Return the (x, y) coordinate for the center point of the cell that contains the specified text.  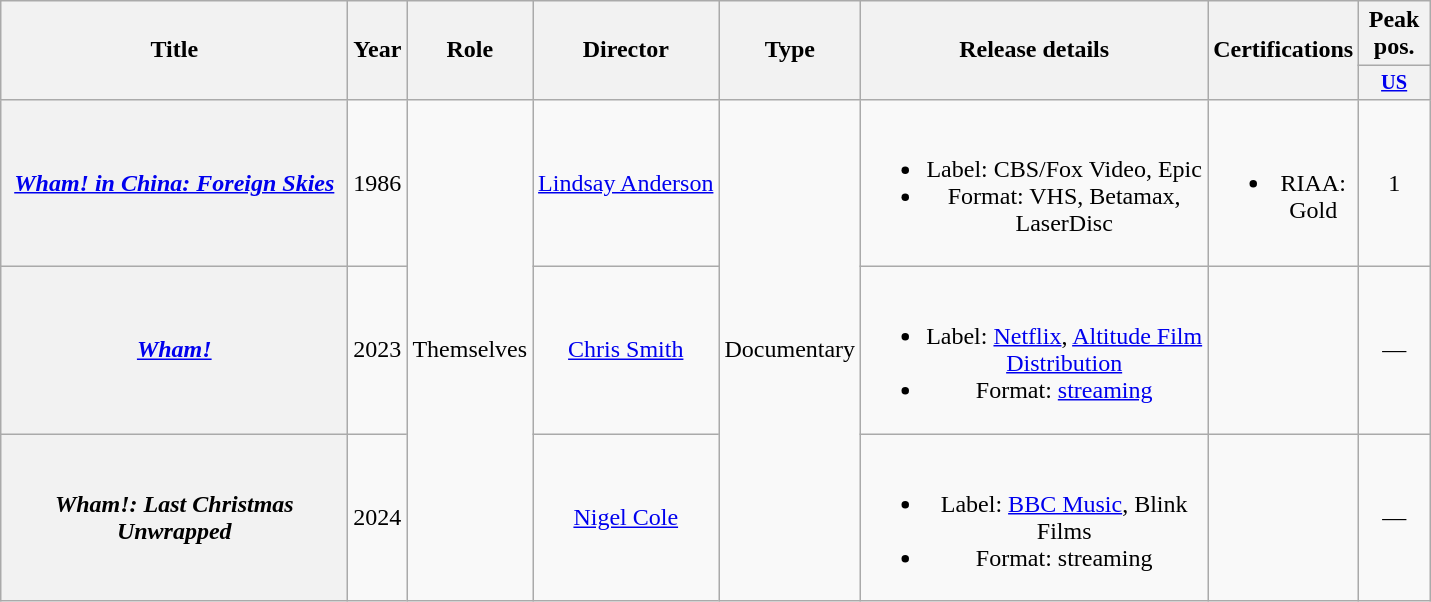
Wham! (174, 350)
Peak pos. (1394, 34)
Label: BBC Music, Blink FilmsFormat: streaming (1034, 518)
Director (626, 50)
Role (470, 50)
2023 (378, 350)
Title (174, 50)
1 (1394, 182)
1986 (378, 182)
2024 (378, 518)
Themselves (470, 350)
Year (378, 50)
RIAA: Gold (1284, 182)
Wham! in China: Foreign Skies (174, 182)
Documentary (790, 350)
Wham!: Last Christmas Unwrapped (174, 518)
Label: Netflix, Altitude Film DistributionFormat: streaming (1034, 350)
Lindsay Anderson (626, 182)
Chris Smith (626, 350)
Label: CBS/Fox Video, EpicFormat: VHS, Betamax, LaserDisc (1034, 182)
US (1394, 83)
Nigel Cole (626, 518)
Release details (1034, 50)
Type (790, 50)
Certifications (1284, 50)
